Search for the cell housing the specified text and yield its [x, y] center coordinate. 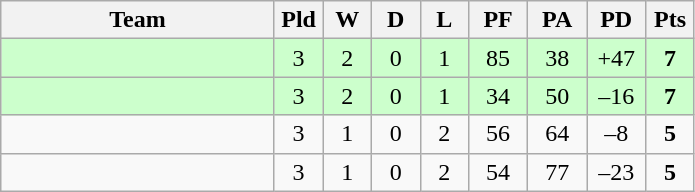
77 [558, 172]
L [444, 20]
PD [616, 20]
85 [498, 58]
PF [498, 20]
W [348, 20]
–8 [616, 134]
64 [558, 134]
Pld [298, 20]
PA [558, 20]
50 [558, 96]
D [396, 20]
34 [498, 96]
38 [558, 58]
Team [138, 20]
–16 [616, 96]
+47 [616, 58]
Pts [670, 20]
54 [498, 172]
56 [498, 134]
–23 [616, 172]
